Detect which cell encompasses the target text, then output its [X, Y] center coordinate. 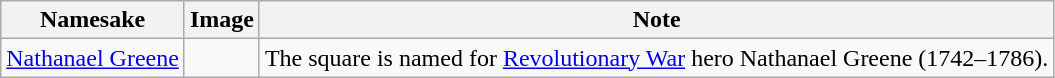
The square is named for Revolutionary War hero Nathanael Greene (1742–1786). [656, 58]
Image [222, 20]
Note [656, 20]
Namesake [93, 20]
Nathanael Greene [93, 58]
